Provide the [X, Y] coordinate of the cell's center where the given text is located.  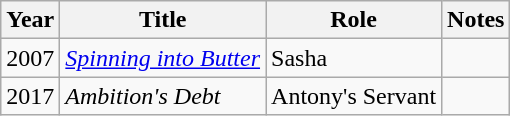
Year [30, 20]
Ambition's Debt [163, 96]
Notes [476, 20]
2007 [30, 58]
Role [354, 20]
Antony's Servant [354, 96]
Spinning into Butter [163, 58]
Sasha [354, 58]
2017 [30, 96]
Title [163, 20]
